Identify which cell holds the provided text, then report its (x, y) central coordinate. 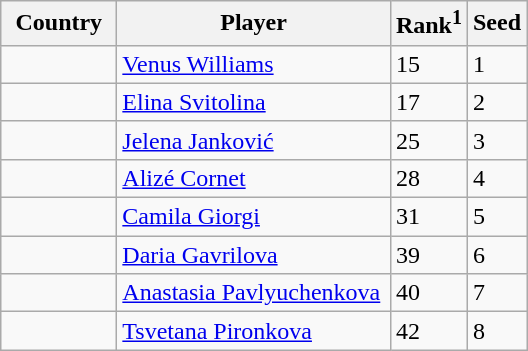
7 (496, 293)
Tsvetana Pironkova (254, 331)
25 (428, 140)
39 (428, 255)
42 (428, 331)
1 (496, 64)
17 (428, 102)
Seed (496, 24)
Player (254, 24)
15 (428, 64)
4 (496, 178)
31 (428, 217)
Alizé Cornet (254, 178)
Country (59, 24)
3 (496, 140)
Elina Svitolina (254, 102)
6 (496, 255)
28 (428, 178)
8 (496, 331)
Jelena Janković (254, 140)
Anastasia Pavlyuchenkova (254, 293)
2 (496, 102)
Venus Williams (254, 64)
Camila Giorgi (254, 217)
5 (496, 217)
40 (428, 293)
Rank1 (428, 24)
Daria Gavrilova (254, 255)
